Return (x, y) of the center of cell containing provided text 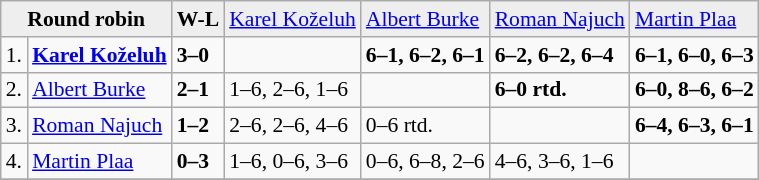
Round robin (86, 19)
1. (14, 55)
6–1, 6–2, 6–1 (426, 55)
6–2, 6–2, 6–4 (560, 55)
1–6, 0–6, 3–6 (292, 162)
6–4, 6–3, 6–1 (694, 126)
3–0 (198, 55)
W-L (198, 19)
2. (14, 90)
1–2 (198, 126)
6–0, 8–6, 6–2 (694, 90)
0–6, 6–8, 2–6 (426, 162)
3. (14, 126)
6–0 rtd. (560, 90)
4. (14, 162)
2–1 (198, 90)
2–6, 2–6, 4–6 (292, 126)
6–1, 6–0, 6–3 (694, 55)
1–6, 2–6, 1–6 (292, 90)
0–3 (198, 162)
0–6 rtd. (426, 126)
4–6, 3–6, 1–6 (560, 162)
